Locate the cell with the specified text and output its [X, Y] center coordinate. 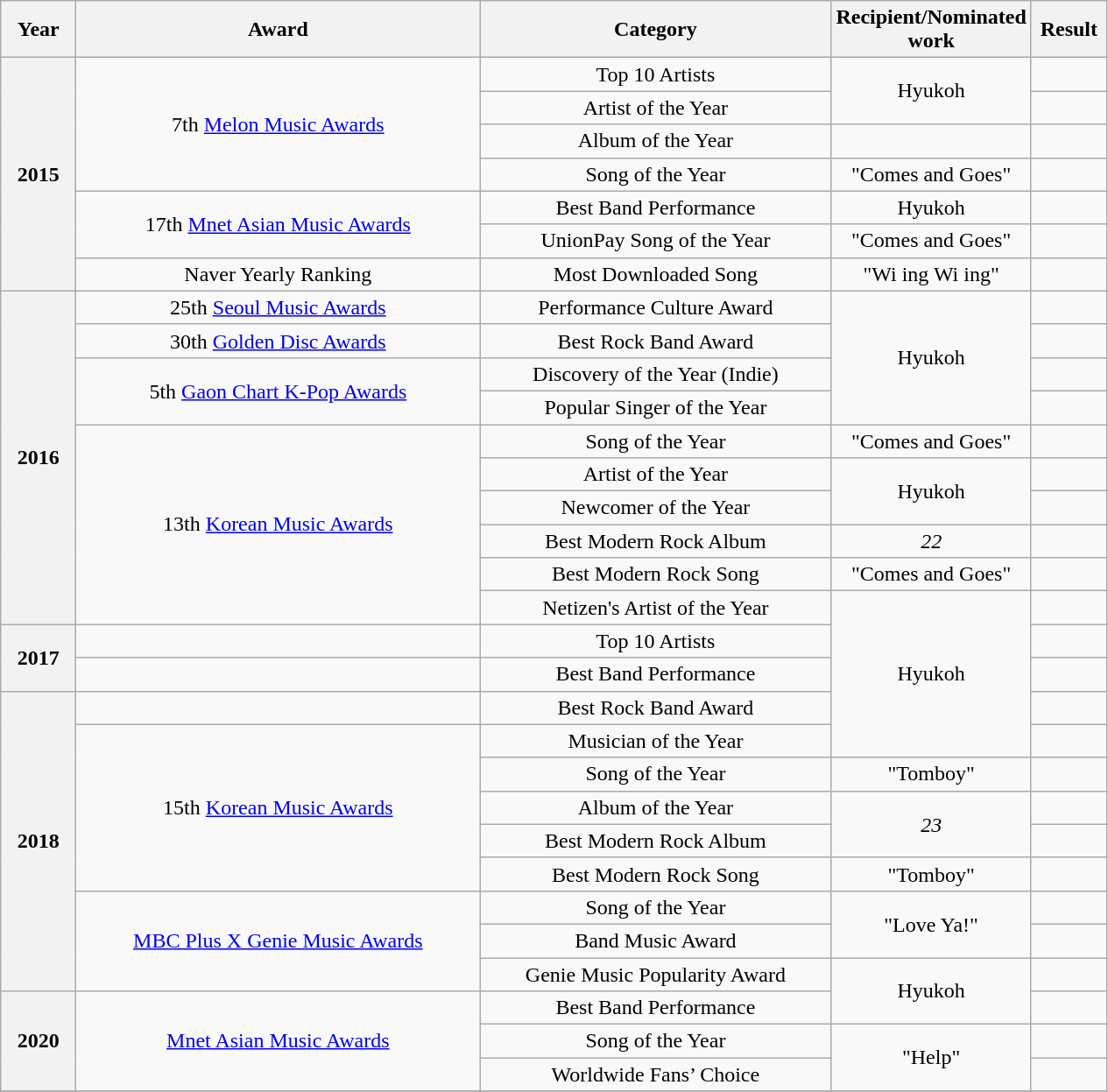
17th Mnet Asian Music Awards [279, 224]
Worldwide Fans’ Choice [655, 1074]
Most Downloaded Song [655, 274]
Category [655, 30]
Discovery of the Year (Indie) [655, 374]
"Help" [931, 1058]
Result [1069, 30]
7th Melon Music Awards [279, 124]
13th Korean Music Awards [279, 524]
Year [39, 30]
MBC Plus X Genie Music Awards [279, 941]
15th Korean Music Awards [279, 807]
23 [931, 824]
Award [279, 30]
Performance Culture Award [655, 307]
Netizen's Artist of the Year [655, 608]
"Love Ya!" [931, 924]
5th Gaon Chart K-Pop Awards [279, 391]
Recipient/Nominated work [931, 30]
"Wi ing Wi ing" [931, 274]
30th Golden Disc Awards [279, 341]
Band Music Award [655, 941]
Musician of the Year [655, 741]
Newcomer of the Year [655, 508]
2020 [39, 1041]
25th Seoul Music Awards [279, 307]
2018 [39, 841]
Mnet Asian Music Awards [279, 1041]
Popular Singer of the Year [655, 407]
2016 [39, 457]
2017 [39, 658]
22 [931, 541]
Naver Yearly Ranking [279, 274]
2015 [39, 174]
Genie Music Popularity Award [655, 975]
UnionPay Song of the Year [655, 241]
